Provide the [X, Y] coordinate of the cell's center where the given text is located.  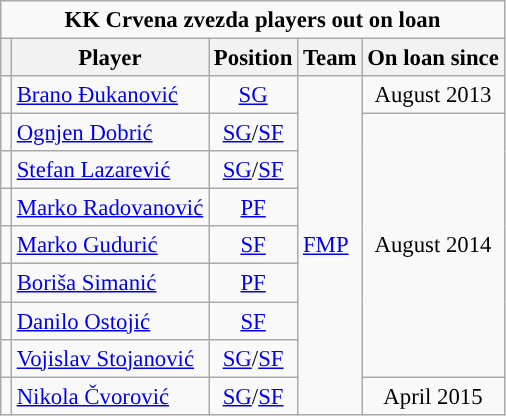
Position [254, 58]
Boriša Simanić [110, 283]
Vojislav Stojanović [110, 358]
Team [330, 58]
April 2015 [433, 396]
Marko Gudurić [110, 245]
KK Crvena zvezda players out on loan [252, 20]
Player [110, 58]
August 2013 [433, 95]
Stefan Lazarević [110, 170]
SG [254, 95]
On loan since [433, 58]
Danilo Ostojić [110, 321]
August 2014 [433, 246]
Brano Đukanović [110, 95]
Marko Radovanović [110, 208]
FMP [330, 245]
Ognjen Dobrić [110, 133]
Nikola Čvorović [110, 396]
